Search for the cell housing the specified text and yield its [x, y] center coordinate. 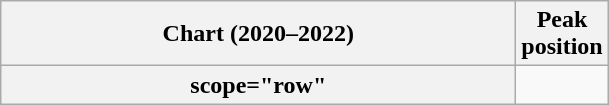
scope="row" [258, 85]
Peakposition [562, 34]
Chart (2020–2022) [258, 34]
